For the text-containing cell, return its midpoint in [X, Y] coordinate format. 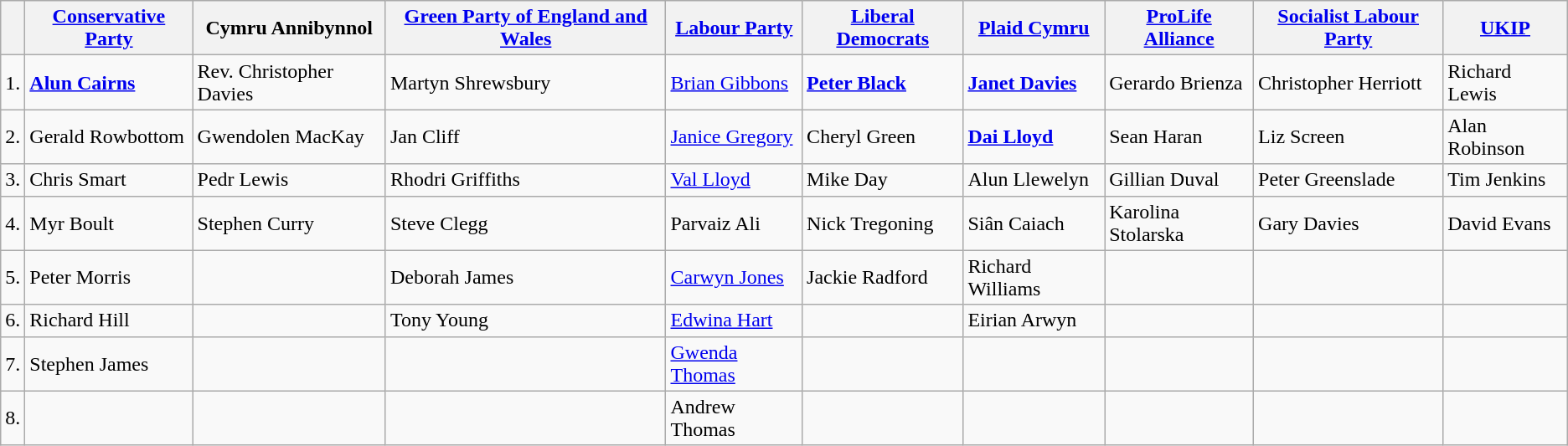
Janet Davies [1034, 82]
5. [13, 278]
Liz Screen [1349, 137]
7. [13, 363]
Gary Davies [1349, 223]
Janice Gregory [734, 137]
David Evans [1505, 223]
Labour Party [734, 28]
UKIP [1505, 28]
Val Lloyd [734, 180]
Christopher Herriott [1349, 82]
6. [13, 320]
Mike Day [883, 180]
4. [13, 223]
Eirian Arwyn [1034, 320]
1. [13, 82]
Parvaiz Ali [734, 223]
Andrew Thomas [734, 418]
Edwina Hart [734, 320]
Gillian Duval [1179, 180]
Richard Lewis [1505, 82]
Peter Greenslade [1349, 180]
Socialist Labour Party [1349, 28]
Cheryl Green [883, 137]
Gerald Rowbottom [109, 137]
Peter Morris [109, 278]
Rhodri Griffiths [526, 180]
Deborah James [526, 278]
Brian Gibbons [734, 82]
Chris Smart [109, 180]
Stephen James [109, 363]
Richard Williams [1034, 278]
Alan Robinson [1505, 137]
Myr Boult [109, 223]
3. [13, 180]
8. [13, 418]
Gwendolen MacKay [289, 137]
Jan Cliff [526, 137]
Carwyn Jones [734, 278]
Gerardo Brienza [1179, 82]
Green Party of England and Wales [526, 28]
Karolina Stolarska [1179, 223]
Siân Caiach [1034, 223]
Steve Clegg [526, 223]
2. [13, 137]
ProLife Alliance [1179, 28]
Plaid Cymru [1034, 28]
Alun Cairns [109, 82]
Rev. Christopher Davies [289, 82]
Nick Tregoning [883, 223]
Martyn Shrewsbury [526, 82]
Gwenda Thomas [734, 363]
Alun Llewelyn [1034, 180]
Sean Haran [1179, 137]
Stephen Curry [289, 223]
Dai Lloyd [1034, 137]
Tim Jenkins [1505, 180]
Tony Young [526, 320]
Conservative Party [109, 28]
Peter Black [883, 82]
Jackie Radford [883, 278]
Richard Hill [109, 320]
Liberal Democrats [883, 28]
Pedr Lewis [289, 180]
Cymru Annibynnol [289, 28]
